For the text-containing cell, return its midpoint in (x, y) coordinate format. 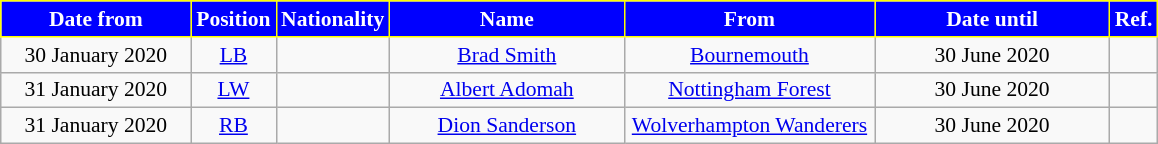
From (749, 19)
Bournemouth (749, 55)
Nationality (332, 19)
Ref. (1134, 19)
Date from (96, 19)
RB (234, 126)
LB (234, 55)
Date until (992, 19)
Name (506, 19)
Brad Smith (506, 55)
Position (234, 19)
Wolverhampton Wanderers (749, 126)
Nottingham Forest (749, 90)
30 January 2020 (96, 55)
Albert Adomah (506, 90)
LW (234, 90)
Dion Sanderson (506, 126)
